Find where the given text appears and provide that cell's center as [x, y] coordinate. 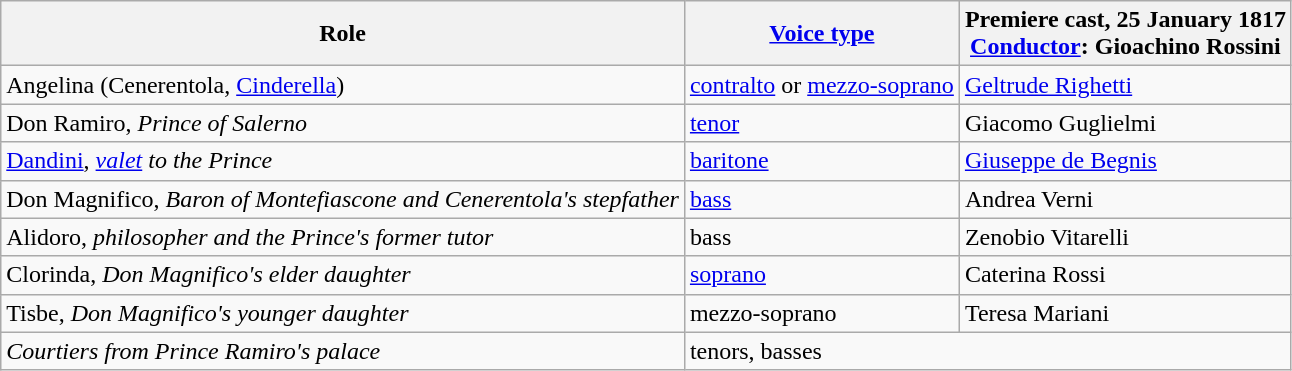
Courtiers from Prince Ramiro's palace [343, 351]
Premiere cast, 25 January 1817Conductor: Gioachino Rossini [1125, 34]
tenor [822, 123]
Teresa Mariani [1125, 313]
Role [343, 34]
Andrea Verni [1125, 199]
Clorinda, Don Magnifico's elder daughter [343, 275]
Dandini, valet to the Prince [343, 161]
baritone [822, 161]
Zenobio Vitarelli [1125, 237]
Voice type [822, 34]
Geltrude Righetti [1125, 85]
Alidoro, philosopher and the Prince's former tutor [343, 237]
Angelina (Cenerentola, Cinderella) [343, 85]
mezzo-soprano [822, 313]
Giuseppe de Begnis [1125, 161]
Don Magnifico, Baron of Montefiascone and Cenerentola's stepfather [343, 199]
Tisbe, Don Magnifico's younger daughter [343, 313]
Caterina Rossi [1125, 275]
tenors, basses [988, 351]
soprano [822, 275]
contralto or mezzo-soprano [822, 85]
Don Ramiro, Prince of Salerno [343, 123]
Giacomo Guglielmi [1125, 123]
